Output the (x, y) coordinate of the center of the cell containing the given text.  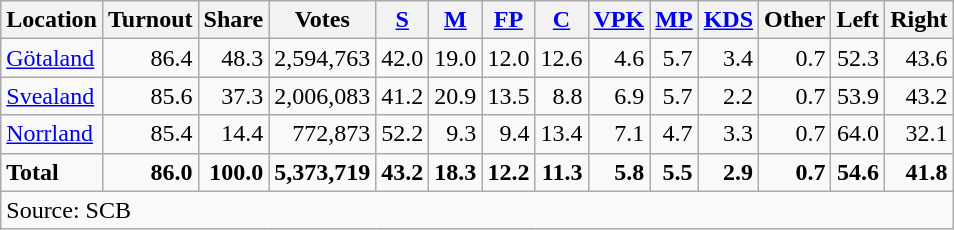
4.6 (619, 58)
13.4 (562, 134)
C (562, 20)
2.9 (728, 172)
FP (508, 20)
Source: SCB (477, 210)
8.8 (562, 96)
14.4 (234, 134)
2,006,083 (322, 96)
42.0 (402, 58)
86.4 (150, 58)
Right (919, 20)
Svealand (52, 96)
53.9 (858, 96)
52.3 (858, 58)
86.0 (150, 172)
52.2 (402, 134)
5.5 (674, 172)
41.2 (402, 96)
48.3 (234, 58)
41.8 (919, 172)
85.6 (150, 96)
12.0 (508, 58)
12.2 (508, 172)
54.6 (858, 172)
Götaland (52, 58)
VPK (619, 20)
KDS (728, 20)
13.5 (508, 96)
20.9 (456, 96)
S (402, 20)
Norrland (52, 134)
MP (674, 20)
19.0 (456, 58)
12.6 (562, 58)
Other (795, 20)
100.0 (234, 172)
64.0 (858, 134)
M (456, 20)
5,373,719 (322, 172)
Left (858, 20)
Total (52, 172)
5.8 (619, 172)
18.3 (456, 172)
9.4 (508, 134)
Turnout (150, 20)
3.3 (728, 134)
11.3 (562, 172)
Votes (322, 20)
7.1 (619, 134)
Location (52, 20)
85.4 (150, 134)
Share (234, 20)
6.9 (619, 96)
2,594,763 (322, 58)
43.6 (919, 58)
37.3 (234, 96)
2.2 (728, 96)
772,873 (322, 134)
32.1 (919, 134)
3.4 (728, 58)
4.7 (674, 134)
9.3 (456, 134)
